From the cell containing the given text, extract its center point as [x, y] coordinate. 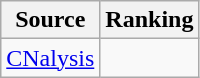
Source [50, 20]
CNalysis [50, 58]
Ranking [150, 20]
